Scan for the cell matching the given text and deliver its (x, y) coordinate at center. 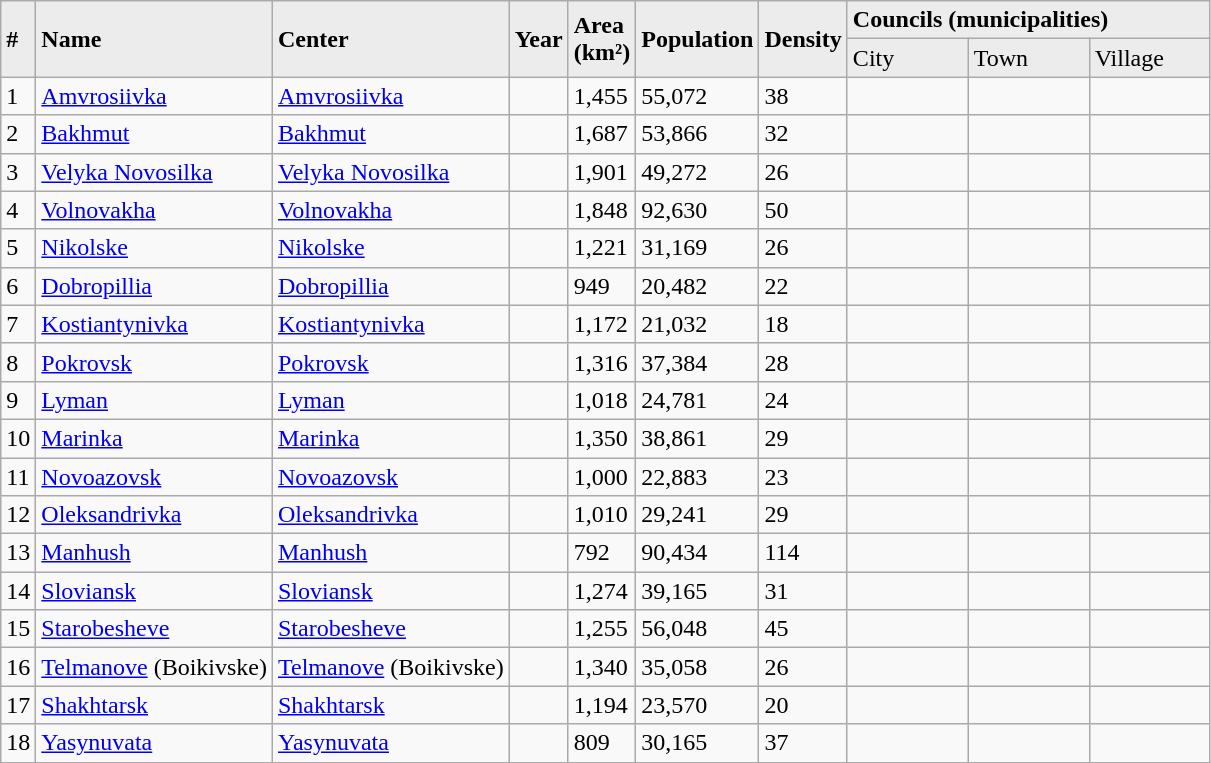
Year (538, 39)
792 (602, 553)
23,570 (698, 705)
1,316 (602, 362)
949 (602, 286)
22 (803, 286)
56,048 (698, 629)
28 (803, 362)
37,384 (698, 362)
Area(km²) (602, 39)
10 (18, 438)
114 (803, 553)
23 (803, 477)
20 (803, 705)
1,172 (602, 324)
38 (803, 96)
2 (18, 134)
14 (18, 591)
5 (18, 248)
29,241 (698, 515)
1,018 (602, 400)
39,165 (698, 591)
Population (698, 39)
32 (803, 134)
38,861 (698, 438)
1,274 (602, 591)
16 (18, 667)
35,058 (698, 667)
9 (18, 400)
1,455 (602, 96)
1,901 (602, 172)
Village (1150, 58)
Name (154, 39)
15 (18, 629)
45 (803, 629)
24,781 (698, 400)
3 (18, 172)
Councils (municipalities) (1028, 20)
Center (390, 39)
Town (1028, 58)
49,272 (698, 172)
1,221 (602, 248)
1,000 (602, 477)
30,165 (698, 743)
11 (18, 477)
13 (18, 553)
90,434 (698, 553)
7 (18, 324)
24 (803, 400)
92,630 (698, 210)
53,866 (698, 134)
37 (803, 743)
1,848 (602, 210)
809 (602, 743)
6 (18, 286)
City (908, 58)
1,255 (602, 629)
31 (803, 591)
21,032 (698, 324)
4 (18, 210)
50 (803, 210)
8 (18, 362)
55,072 (698, 96)
22,883 (698, 477)
1,340 (602, 667)
# (18, 39)
1,010 (602, 515)
1,350 (602, 438)
1,194 (602, 705)
31,169 (698, 248)
17 (18, 705)
1 (18, 96)
1,687 (602, 134)
12 (18, 515)
20,482 (698, 286)
Density (803, 39)
